Return the (X, Y) coordinate for the center point of the cell that contains the specified text.  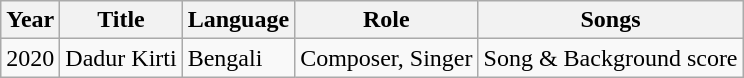
Song & Background score (610, 58)
2020 (30, 58)
Songs (610, 20)
Title (121, 20)
Dadur Kirti (121, 58)
Year (30, 20)
Role (386, 20)
Bengali (238, 58)
Composer, Singer (386, 58)
Language (238, 20)
